Capture the cell that displays the provided text and extract its (x, y) central coordinate. 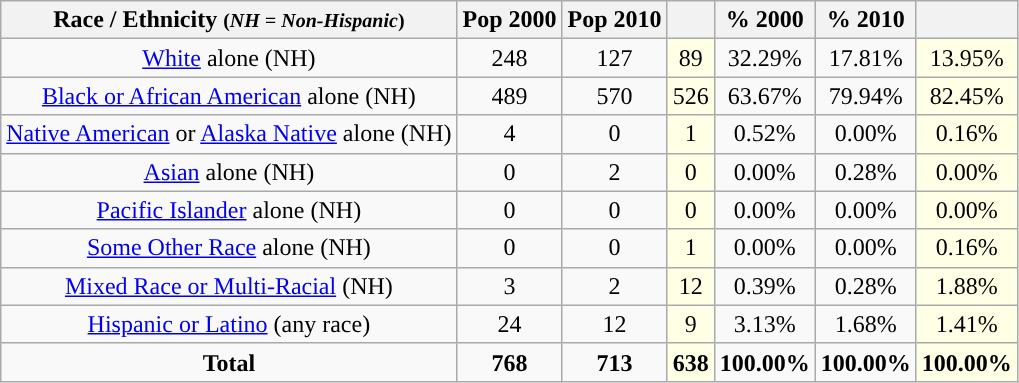
713 (614, 362)
0.52% (764, 134)
Pacific Islander alone (NH) (229, 210)
63.67% (764, 96)
4 (510, 134)
White alone (NH) (229, 58)
638 (690, 362)
489 (510, 96)
Some Other Race alone (NH) (229, 248)
17.81% (866, 58)
3 (510, 286)
Pop 2000 (510, 20)
Native American or Alaska Native alone (NH) (229, 134)
1.68% (866, 324)
127 (614, 58)
32.29% (764, 58)
526 (690, 96)
Pop 2010 (614, 20)
9 (690, 324)
13.95% (966, 58)
79.94% (866, 96)
89 (690, 58)
570 (614, 96)
Mixed Race or Multi-Racial (NH) (229, 286)
Asian alone (NH) (229, 172)
% 2000 (764, 20)
% 2010 (866, 20)
Hispanic or Latino (any race) (229, 324)
248 (510, 58)
82.45% (966, 96)
Race / Ethnicity (NH = Non-Hispanic) (229, 20)
1.41% (966, 324)
Black or African American alone (NH) (229, 96)
3.13% (764, 324)
Total (229, 362)
0.39% (764, 286)
768 (510, 362)
24 (510, 324)
1.88% (966, 286)
